Capture the cell that displays the provided text and extract its [x, y] central coordinate. 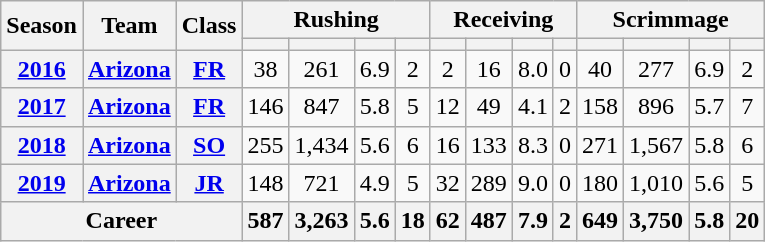
4.1 [532, 107]
7 [748, 107]
38 [266, 69]
9.0 [532, 183]
180 [600, 183]
2019 [42, 183]
40 [600, 69]
49 [488, 107]
18 [412, 221]
Scrimmage [670, 20]
Receiving [503, 20]
289 [488, 183]
721 [322, 183]
271 [600, 145]
1,434 [322, 145]
62 [448, 221]
896 [656, 107]
8.3 [532, 145]
JR [209, 183]
158 [600, 107]
Career [122, 221]
1,010 [656, 183]
Class [209, 26]
255 [266, 145]
277 [656, 69]
2018 [42, 145]
12 [448, 107]
1,567 [656, 145]
3,263 [322, 221]
Season [42, 26]
133 [488, 145]
3,750 [656, 221]
261 [322, 69]
148 [266, 183]
SO [209, 145]
32 [448, 183]
487 [488, 221]
587 [266, 221]
8.0 [532, 69]
Rushing [336, 20]
4.9 [374, 183]
2017 [42, 107]
7.9 [532, 221]
847 [322, 107]
146 [266, 107]
20 [748, 221]
649 [600, 221]
5.7 [710, 107]
Team [129, 26]
2016 [42, 69]
